Return the [X, Y] coordinate for the center point of the cell that contains the specified text.  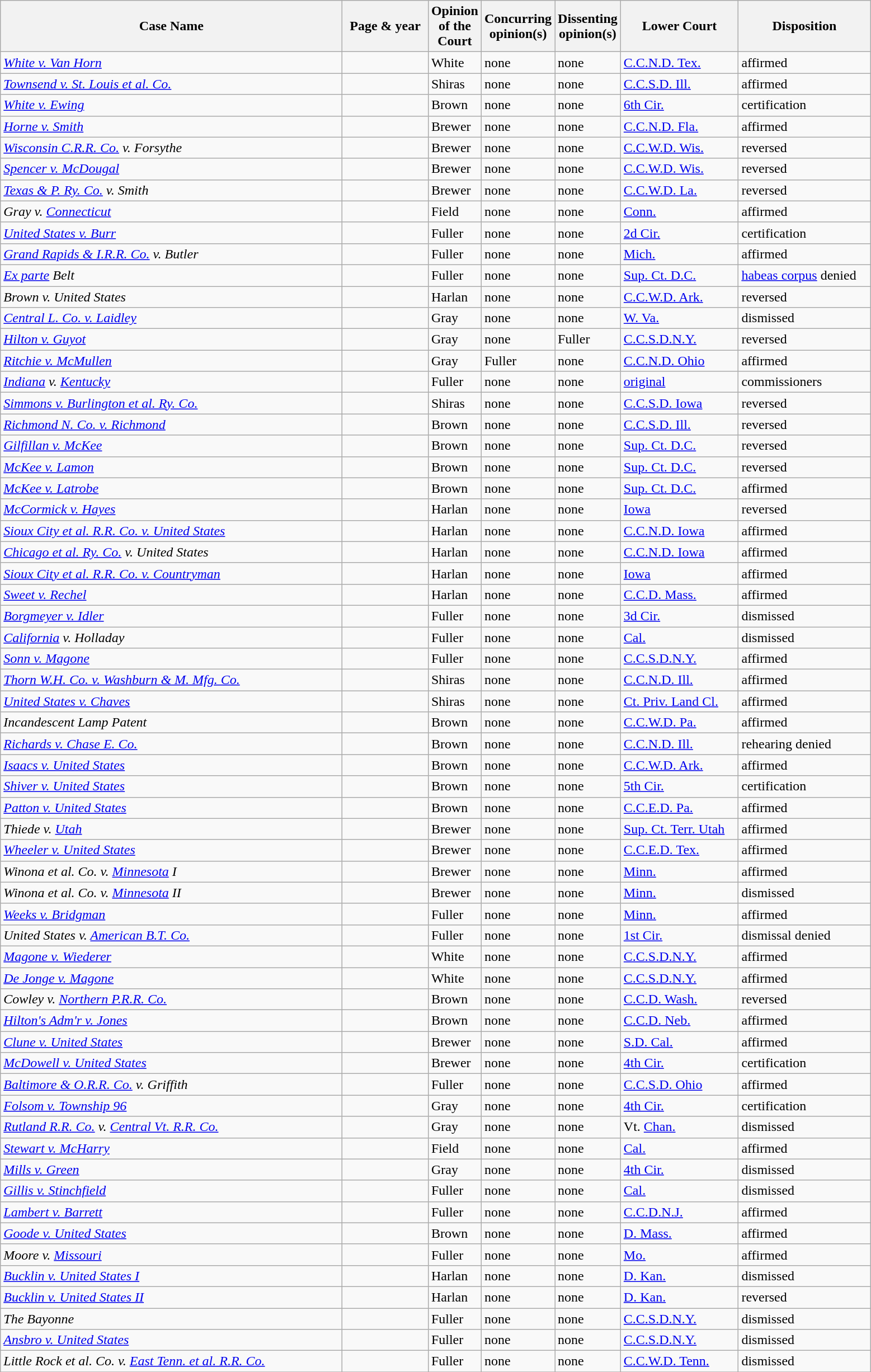
Wheeler v. United States [171, 850]
Ex parte Belt [171, 275]
Mills v. Green [171, 1170]
Townsend v. St. Louis et al. Co. [171, 84]
1st Cir. [679, 935]
White v. Van Horn [171, 63]
White v. Ewing [171, 105]
The Bayonne [171, 1318]
Sonn v. Magone [171, 659]
Case Name [171, 26]
United States v. Burr [171, 233]
C.C.D. Mass. [679, 595]
Indiana v. Kentucky [171, 382]
Richards v. Chase E. Co. [171, 744]
5th Cir. [679, 786]
Disposition [804, 26]
Thorn W.H. Co. v. Washburn & M. Mfg. Co. [171, 680]
original [679, 382]
C.C.N.D. Fla. [679, 126]
Goode v. United States [171, 1233]
2d Cir. [679, 233]
Texas & P. Ry. Co. v. Smith [171, 190]
Richmond N. Co. v. Richmond [171, 425]
Simmons v. Burlington et al. Ry. Co. [171, 403]
Folsom v. Township 96 [171, 1106]
3d Cir. [679, 616]
Thiede v. Utah [171, 829]
Gillis v. Stinchfield [171, 1191]
D. Mass. [679, 1233]
6th Cir. [679, 105]
Winona et al. Co. v. Minnesota I [171, 871]
Dissenting opinion(s) [588, 26]
C.C.D. Wash. [679, 999]
Concurring opinion(s) [518, 26]
Sioux City et al. R.R. Co. v. United States [171, 531]
Lower Court [679, 26]
Wisconsin C.R.R. Co. v. Forsythe [171, 148]
McKee v. Latrobe [171, 488]
Page & year [385, 26]
Ritchie v. McMullen [171, 361]
Winona et al. Co. v. Minnesota II [171, 893]
Sup. Ct. Terr. Utah [679, 829]
Brown v. United States [171, 297]
W. Va. [679, 318]
C.C.N.D. Tex. [679, 63]
Bucklin v. United States II [171, 1297]
C.C.W.D. Pa. [679, 723]
Ansbro v. United States [171, 1340]
habeas corpus denied [804, 275]
Shiver v. United States [171, 786]
Chicago et al. Ry. Co. v. United States [171, 552]
C.C.D. Neb. [679, 1021]
Ct. Priv. Land Cl. [679, 701]
Moore v. Missouri [171, 1255]
Patton v. United States [171, 808]
Isaacs v. United States [171, 765]
McKee v. Lamon [171, 467]
C.C.E.D. Tex. [679, 850]
United States v. American B.T. Co. [171, 935]
Horne v. Smith [171, 126]
California v. Holladay [171, 637]
Hilton's Adm'r v. Jones [171, 1021]
Gilfillan v. McKee [171, 446]
C.C.D.N.J. [679, 1212]
C.C.S.D. Iowa [679, 403]
Incandescent Lamp Patent [171, 723]
Bucklin v. United States I [171, 1276]
Baltimore & O.R.R. Co. v. Griffith [171, 1085]
Opinion of the Court [454, 26]
C.C.N.D. Ohio [679, 361]
Vt. Chan. [679, 1127]
United States v. Chaves [171, 701]
C.C.S.D. Ohio [679, 1085]
C.C.E.D. Pa. [679, 808]
Mich. [679, 254]
Cowley v. Northern P.R.R. Co. [171, 999]
De Jonge v. Magone [171, 978]
McDowell v. United States [171, 1063]
Magone v. Wiederer [171, 956]
Sioux City et al. R.R. Co. v. Countryman [171, 573]
Hilton v. Guyot [171, 340]
Lambert v. Barrett [171, 1212]
Stewart v. McHarry [171, 1148]
Spencer v. McDougal [171, 169]
Little Rock et al. Co. v. East Tenn. et al. R.R. Co. [171, 1361]
McCormick v. Hayes [171, 510]
Weeks v. Bridgman [171, 914]
Rutland R.R. Co. v. Central Vt. R.R. Co. [171, 1127]
Conn. [679, 211]
C.C.W.D. Tenn. [679, 1361]
Mo. [679, 1255]
dismissal denied [804, 935]
Gray v. Connecticut [171, 211]
S.D. Cal. [679, 1042]
Central L. Co. v. Laidley [171, 318]
Sweet v. Rechel [171, 595]
C.C.W.D. La. [679, 190]
rehearing denied [804, 744]
commissioners [804, 382]
Grand Rapids & I.R.R. Co. v. Butler [171, 254]
Clune v. United States [171, 1042]
Borgmeyer v. Idler [171, 616]
